Output the [X, Y] coordinate of the center of the cell containing the given text.  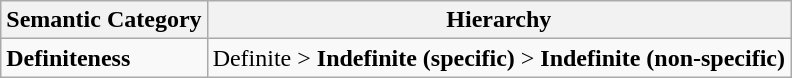
Semantic Category [104, 20]
Definiteness [104, 58]
Hierarchy [498, 20]
Definite > Indefinite (specific) > Indefinite (non-specific) [498, 58]
